Return the (X, Y) coordinate for the center point of the cell that contains the specified text.  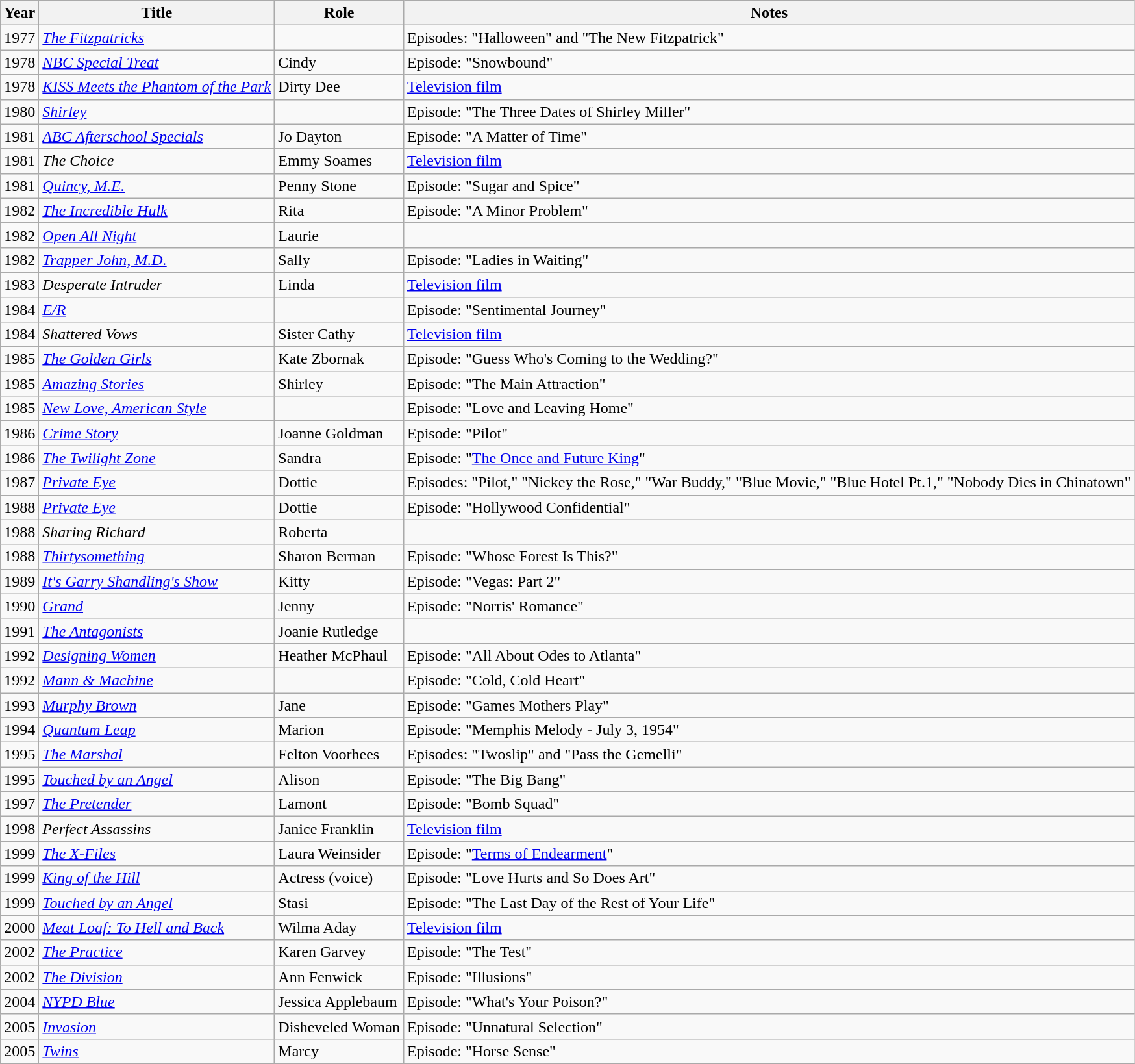
Linda (339, 285)
Episode: "Hollywood Confidential" (769, 507)
Cindy (339, 62)
Episode: "Love and Leaving Home" (769, 409)
Role (339, 13)
Title (157, 13)
Open All Night (157, 235)
NBC Special Treat (157, 62)
Episode: "A Matter of Time" (769, 136)
Episode: "The Last Day of the Rest of Your Life" (769, 903)
Invasion (157, 1026)
Episode: "Cold, Cold Heart" (769, 680)
Perfect Assassins (157, 829)
The Antagonists (157, 631)
Felton Voorhees (339, 755)
E/R (157, 310)
1993 (19, 705)
Amazing Stories (157, 384)
Episode: "The Three Dates of Shirley Miller" (769, 112)
Mann & Machine (157, 680)
Jane (339, 705)
ABC Afterschool Specials (157, 136)
Episode: "The Main Attraction" (769, 384)
Quantum Leap (157, 730)
Marion (339, 730)
Jessica Applebaum (339, 1002)
New Love, American Style (157, 409)
Episodes: "Halloween" and "The New Fitzpatrick" (769, 38)
Episode: "Unnatural Selection" (769, 1026)
Episode: "Horse Sense" (769, 1051)
Episode: "What's Your Poison?" (769, 1002)
Episode: "Bomb Squad" (769, 804)
Episode: "Vegas: Part 2" (769, 581)
1980 (19, 112)
Episode: "Guess Who's Coming to the Wedding?" (769, 359)
The Twilight Zone (157, 458)
Karen Garvey (339, 952)
Emmy Soames (339, 161)
Joanne Goldman (339, 433)
Twins (157, 1051)
Rita (339, 210)
Lamont (339, 804)
Wilma Aday (339, 928)
Quincy, M.E. (157, 186)
Jenny (339, 606)
Laurie (339, 235)
Episode: "Sentimental Journey" (769, 310)
Sharon Berman (339, 557)
NYPD Blue (157, 1002)
Heather McPhaul (339, 655)
Episodes: "Twoslip" and "Pass the Gemelli" (769, 755)
The Pretender (157, 804)
1991 (19, 631)
Janice Franklin (339, 829)
Episode: "Pilot" (769, 433)
Episode: "The Once and Future King" (769, 458)
1983 (19, 285)
Shattered Vows (157, 335)
KISS Meets the Phantom of the Park (157, 87)
Dirty Dee (339, 87)
Sally (339, 260)
2000 (19, 928)
Notes (769, 13)
Actress (voice) (339, 878)
1989 (19, 581)
Joanie Rutledge (339, 631)
Episode: "Memphis Melody - July 3, 1954" (769, 730)
Episode: "The Big Bang" (769, 779)
Sister Cathy (339, 335)
Jo Dayton (339, 136)
Stasi (339, 903)
Sandra (339, 458)
Crime Story (157, 433)
1998 (19, 829)
Ann Fenwick (339, 977)
Designing Women (157, 655)
Meat Loaf: To Hell and Back (157, 928)
Episode: "Love Hurts and So Does Art" (769, 878)
Episode: "Norris' Romance" (769, 606)
1997 (19, 804)
Episode: "Ladies in Waiting" (769, 260)
The Fitzpatricks (157, 38)
The Practice (157, 952)
Murphy Brown (157, 705)
Kate Zbornak (339, 359)
Grand (157, 606)
Roberta (339, 532)
Desperate Intruder (157, 285)
Disheveled Woman (339, 1026)
Episode: "A Minor Problem" (769, 210)
1990 (19, 606)
The Incredible Hulk (157, 210)
The Marshal (157, 755)
Episode: "Whose Forest Is This?" (769, 557)
1987 (19, 483)
The Golden Girls (157, 359)
The Division (157, 977)
Episodes: "Pilot," "Nickey the Rose," "War Buddy," "Blue Movie," "Blue Hotel Pt.1," "Nobody Dies in Chinatown" (769, 483)
King of the Hill (157, 878)
Kitty (339, 581)
1977 (19, 38)
Episode: "The Test" (769, 952)
Episode: "All About Odes to Atlanta" (769, 655)
The Choice (157, 161)
Alison (339, 779)
2004 (19, 1002)
Episode: "Snowbound" (769, 62)
1994 (19, 730)
Episode: "Terms of Endearment" (769, 854)
Trapper John, M.D. (157, 260)
Laura Weinsider (339, 854)
Year (19, 13)
Episode: "Games Mothers Play" (769, 705)
Episode: "Sugar and Spice" (769, 186)
It's Garry Shandling's Show (157, 581)
Marcy (339, 1051)
Thirtysomething (157, 557)
Penny Stone (339, 186)
Episode: "Illusions" (769, 977)
Sharing Richard (157, 532)
The X-Files (157, 854)
